Provide the [x, y] coordinate of the cell's center where the given text is located.  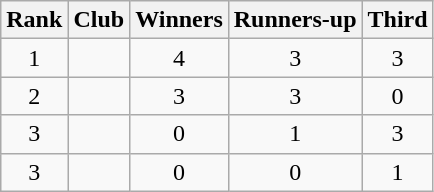
Club [99, 20]
4 [180, 58]
2 [34, 96]
Runners-up [295, 20]
Rank [34, 20]
Winners [180, 20]
Third [398, 20]
